Output the [x, y] coordinate of the center of the cell containing the given text.  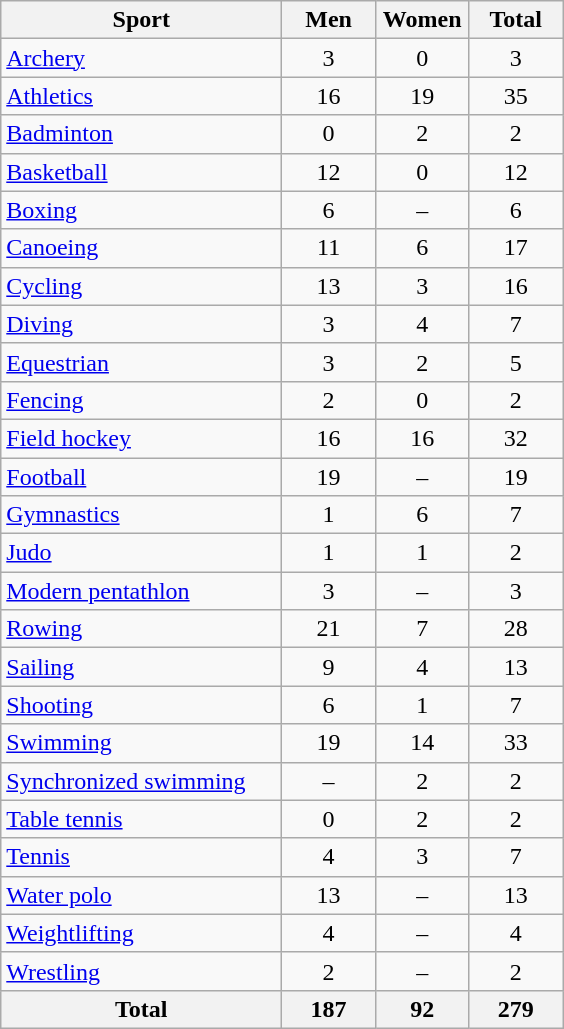
5 [516, 362]
Men [329, 20]
Swimming [142, 743]
Rowing [142, 629]
Sailing [142, 667]
Sport [142, 20]
Water polo [142, 895]
Football [142, 477]
Weightlifting [142, 933]
Equestrian [142, 362]
92 [422, 1009]
35 [516, 96]
32 [516, 438]
9 [329, 667]
187 [329, 1009]
28 [516, 629]
11 [329, 248]
Canoeing [142, 248]
Athletics [142, 96]
Wrestling [142, 971]
Table tennis [142, 819]
Shooting [142, 705]
Synchronized swimming [142, 781]
Field hockey [142, 438]
Boxing [142, 210]
Modern pentathlon [142, 591]
21 [329, 629]
Diving [142, 324]
14 [422, 743]
Tennis [142, 857]
Gymnastics [142, 515]
Women [422, 20]
Basketball [142, 172]
33 [516, 743]
Fencing [142, 400]
Badminton [142, 134]
Cycling [142, 286]
279 [516, 1009]
Judo [142, 553]
Archery [142, 58]
17 [516, 248]
